Capture the cell that displays the provided text and extract its [X, Y] central coordinate. 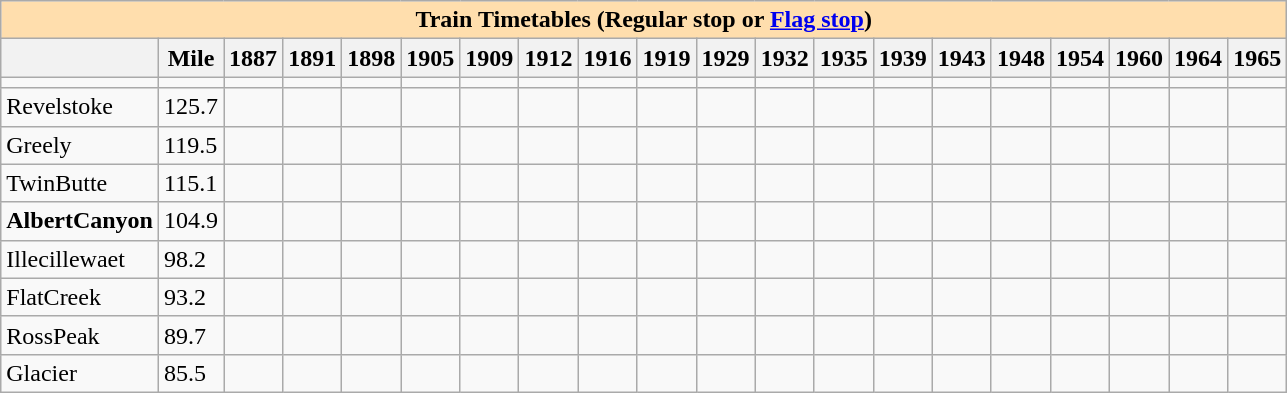
Revelstoke [80, 107]
104.9 [190, 221]
1943 [962, 58]
125.7 [190, 107]
1954 [1080, 58]
Train Timetables (Regular stop or Flag stop) [644, 20]
85.5 [190, 373]
Mile [190, 58]
89.7 [190, 335]
1887 [254, 58]
1909 [490, 58]
1932 [784, 58]
119.5 [190, 145]
1929 [726, 58]
1935 [844, 58]
93.2 [190, 297]
TwinButte [80, 183]
Glacier [80, 373]
RossPeak [80, 335]
1965 [1258, 58]
1960 [1138, 58]
1916 [608, 58]
115.1 [190, 183]
1891 [312, 58]
98.2 [190, 259]
Greely [80, 145]
1919 [666, 58]
AlbertCanyon [80, 221]
1939 [902, 58]
FlatCreek [80, 297]
1912 [548, 58]
1948 [1020, 58]
1898 [372, 58]
1964 [1198, 58]
1905 [430, 58]
Illecillewaet [80, 259]
